Find where the given text appears and provide that cell's center as [x, y] coordinate. 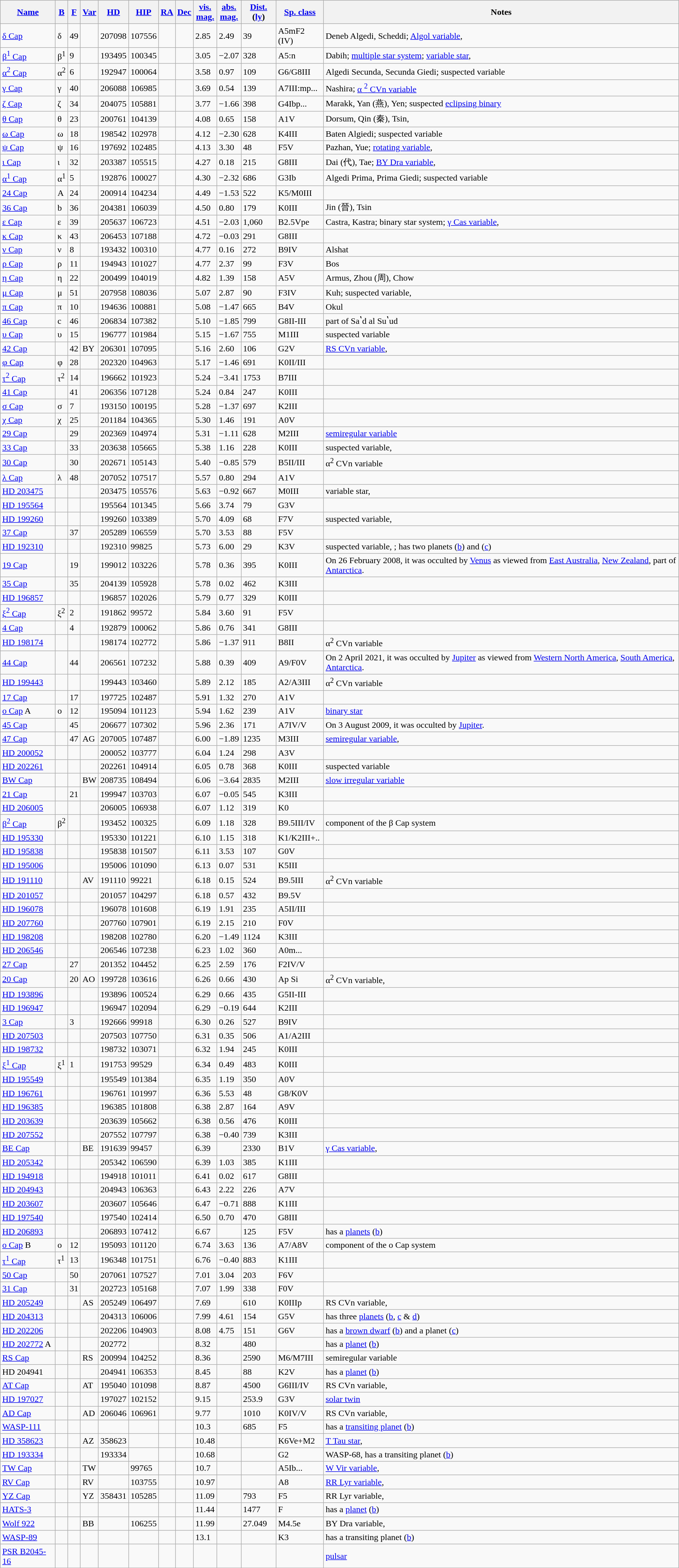
HD 207503 [28, 1036]
σ [62, 406]
2835 [259, 780]
17 Cap [28, 697]
HD 200052 [28, 752]
106006 [144, 1316]
106353 [144, 1371]
0.84 [229, 392]
204139 [113, 584]
RV Cap [28, 1482]
198732 [113, 1049]
79 [259, 505]
0.36 [229, 565]
ω [62, 134]
105143 [144, 463]
10 [74, 306]
34 [74, 104]
K1/K2III+.. [300, 838]
B5II/III [300, 463]
105515 [144, 162]
206088 [113, 88]
variable star, [501, 491]
195549 [113, 1080]
101221 [144, 838]
K4III [300, 134]
50 [74, 1275]
6.30 [205, 1022]
101507 [144, 851]
HD 207552 [28, 1135]
105928 [144, 584]
6.10 [205, 838]
483 [259, 1065]
HD 204943 [28, 1190]
911 [259, 643]
206356 [113, 392]
102094 [144, 1008]
Dai (代), Tae; BY Dra variable, [501, 162]
101751 [144, 1260]
192876 [113, 178]
49 [74, 36]
K5/M0III [300, 193]
WASP-68, has a transiting planet (b) [501, 1454]
HATS-3 [28, 1510]
20 [74, 979]
99457 [144, 1148]
206834 [113, 321]
11.09 [205, 1496]
HD 196857 [28, 598]
M0III [300, 491]
195040 [113, 1386]
47 Cap [28, 739]
7.07 [205, 1289]
37 Cap [28, 533]
4.08 [205, 119]
799 [259, 321]
φ [62, 362]
HD [113, 12]
K0IIIp [300, 1303]
HD 192310 [28, 546]
0.78 [229, 766]
36 Cap [28, 207]
3.63 [229, 1245]
6.13 [205, 865]
430 [259, 979]
197540 [113, 1217]
HD 203607 [28, 1204]
199443 [113, 682]
K3V [300, 546]
HD 196947 [28, 1008]
191753 [113, 1065]
A5mF2 (IV) [300, 36]
191639 [113, 1148]
199260 [113, 519]
350 [259, 1080]
A7/A8V [300, 1245]
100310 [144, 250]
206046 [113, 1413]
100345 [144, 56]
G2 [300, 1454]
B [62, 12]
3.60 [229, 613]
HD 207760 [28, 923]
208735 [113, 780]
Dabih; multiple star system; variable star, [501, 56]
F6V [300, 1275]
106363 [144, 1190]
99529 [144, 1065]
HD 203639 [28, 1121]
203 [259, 1275]
101123 [144, 711]
0.49 [229, 1065]
103460 [144, 682]
HD 205342 [28, 1162]
4.30 [205, 178]
PSR B2045-16 [28, 1556]
100027 [144, 178]
A2/A3III [300, 682]
1.19 [229, 1080]
106985 [144, 88]
101997 [144, 1093]
υ Cap [28, 335]
107095 [144, 348]
1.46 [229, 420]
46 [74, 321]
5.96 [205, 725]
G6III/IV [300, 1386]
107 [259, 851]
755 [259, 335]
component of the β Cap system [501, 823]
δ Cap [28, 36]
107487 [144, 739]
F3V [300, 264]
522 [259, 193]
298 [259, 752]
2590 [259, 1358]
200914 [113, 193]
G5V [300, 1316]
6.67 [205, 1231]
0.15 [229, 880]
A9/F0V [300, 662]
ο Cap A [28, 711]
A9V [300, 1107]
194918 [113, 1176]
195330 [113, 838]
199728 [113, 979]
270 [259, 697]
13.1 [205, 1537]
0.54 [229, 88]
206677 [113, 725]
solar twin [501, 1399]
205637 [113, 222]
107302 [144, 725]
28 [74, 362]
107527 [144, 1275]
Deneb Algedi, Scheddi; Algol variable, [501, 36]
HD 197540 [28, 1217]
5.15 [205, 335]
HD 195549 [28, 1080]
−2.07 [229, 56]
RS Cap [28, 1358]
π Cap [28, 306]
106 [259, 348]
107188 [144, 236]
202723 [113, 1289]
46 Cap [28, 321]
α1 [62, 178]
HD 193334 [28, 1454]
196947 [113, 1008]
7.99 [205, 1316]
ρ Cap [28, 264]
199947 [113, 794]
ε [62, 222]
8.36 [205, 1358]
42 Cap [28, 348]
β2 [62, 823]
−1.53 [229, 193]
Algedi Prima, Prima Giedi; suspected variable [501, 178]
102780 [144, 937]
HD 199443 [28, 682]
HD 202261 [28, 766]
206005 [113, 808]
HD 195330 [28, 838]
196078 [113, 909]
α2 [62, 72]
15 [74, 335]
10.48 [205, 1441]
202261 [113, 766]
398 [259, 104]
195838 [113, 851]
3.58 [205, 72]
103226 [144, 565]
206453 [113, 236]
210 [259, 923]
γ Cap [28, 88]
17 [74, 697]
3 [74, 1022]
106497 [144, 1303]
5.73 [205, 546]
K0II/III [300, 362]
100524 [144, 994]
5.16 [205, 348]
198542 [113, 134]
171 [259, 725]
739 [259, 1135]
4.72 [205, 236]
5.79 [205, 598]
196348 [113, 1260]
η [62, 278]
0.07 [229, 865]
5.38 [205, 447]
−1.11 [229, 434]
99572 [144, 613]
4 Cap [28, 628]
192310 [113, 546]
6.47 [205, 1204]
−1.66 [229, 104]
AZ [90, 1441]
18 [74, 134]
B9.5V [300, 895]
106255 [144, 1523]
207552 [113, 1135]
5.94 [205, 711]
μ Cap [28, 293]
106039 [144, 207]
102772 [144, 643]
ξ2 Cap [28, 613]
103755 [144, 1482]
suspected variable, ; has two planets (b) and (c) [501, 546]
7 [74, 406]
4.27 [205, 162]
0.77 [229, 598]
3.30 [229, 148]
27.049 [259, 1523]
200994 [113, 1358]
101808 [144, 1107]
33 [74, 447]
19 [74, 565]
K3 [300, 1537]
5.30 [205, 420]
202320 [113, 362]
pulsar [501, 1556]
194636 [113, 306]
44 Cap [28, 662]
527 [259, 1022]
HD 195564 [28, 505]
5.40 [205, 463]
HD 193896 [28, 994]
192666 [113, 1022]
4 [74, 628]
YZ Cap [28, 1496]
409 [259, 662]
slow irregular variable [501, 780]
7.69 [205, 1303]
206546 [113, 950]
−0.92 [229, 491]
106559 [144, 533]
On 3 August 2009, it was occulted by Jupiter. [501, 725]
4.09 [229, 519]
0.65 [229, 119]
196777 [113, 335]
247 [259, 392]
107232 [144, 662]
9.77 [205, 1413]
40 [74, 88]
Var [90, 12]
793 [259, 1496]
AO [90, 979]
107556 [144, 36]
−1.47 [229, 306]
Castra, Kastra; binary star system; γ Cas variable, [501, 222]
B4V [300, 306]
AD [90, 1413]
AG [90, 739]
103071 [144, 1049]
206301 [113, 348]
27 [74, 964]
A3V [300, 752]
Algedi Secunda, Secunda Giedi; suspected variable [501, 72]
G0V [300, 851]
F7V [300, 519]
8.87 [205, 1386]
9.15 [205, 1399]
κ [62, 236]
610 [259, 1303]
99 [259, 264]
HD 195838 [28, 851]
432 [259, 895]
Okul [501, 306]
203607 [113, 1204]
−2.32 [229, 178]
−0.71 [229, 1204]
103389 [144, 519]
104297 [144, 895]
205249 [113, 1303]
M6/M7III [300, 1358]
45 [74, 725]
4.50 [205, 207]
4.75 [229, 1330]
b [62, 207]
AT Cap [28, 1386]
107238 [144, 950]
105285 [144, 1496]
101608 [144, 909]
Name [28, 12]
22 [74, 278]
106590 [144, 1162]
A7IV/V [300, 725]
semiregular variable, [501, 739]
γ [62, 88]
697 [259, 406]
5.88 [205, 662]
B7III [300, 377]
5.91 [205, 697]
204381 [113, 207]
−1.89 [229, 739]
8.32 [205, 1344]
5.17 [205, 362]
λ [62, 478]
HD 198732 [28, 1049]
K2V [300, 1371]
1753 [259, 377]
239 [259, 711]
191 [259, 420]
7.01 [205, 1275]
203638 [113, 447]
5.84 [205, 613]
198174 [113, 643]
8.08 [205, 1330]
103703 [144, 794]
G6V [300, 1330]
κ Cap [28, 236]
103777 [144, 752]
ζ Cap [28, 104]
abs.mag. [229, 12]
BE [90, 1148]
207061 [113, 1275]
c [62, 321]
G8II-III [300, 321]
204943 [113, 1190]
203387 [113, 162]
λ Cap [28, 478]
ξ1 [62, 1065]
480 [259, 1344]
228 [259, 447]
0.70 [229, 1217]
α2 Cap [28, 72]
6.74 [205, 1245]
χ Cap [28, 420]
TW [90, 1468]
104019 [144, 278]
36 [74, 207]
HD 204313 [28, 1316]
Ap Si [300, 979]
102978 [144, 134]
104974 [144, 434]
BE Cap [28, 1148]
0.57 [229, 895]
101384 [144, 1080]
105662 [144, 1121]
has a brown dwarf (b) and a planet (c) [501, 1330]
2.37 [229, 264]
1.24 [229, 752]
195564 [113, 505]
1,060 [259, 222]
667 [259, 491]
τ2 [62, 377]
WASP-111 [28, 1427]
196857 [113, 598]
205342 [113, 1162]
HD 202206 [28, 1330]
2.15 [229, 923]
5.31 [205, 434]
100325 [144, 823]
HD 205249 [28, 1303]
Nashira; α 2 CVn variable [501, 88]
193495 [113, 56]
ψ Cap [28, 148]
6.04 [205, 752]
196385 [113, 1107]
100195 [144, 406]
29 Cap [28, 434]
6.32 [205, 1049]
101345 [144, 505]
385 [259, 1162]
644 [259, 1008]
A [62, 193]
3 Cap [28, 1022]
8 [74, 250]
6.76 [205, 1260]
HD 191110 [28, 880]
202206 [113, 1330]
395 [259, 565]
14 [74, 377]
1477 [259, 1510]
A5II/III [300, 909]
β1 Cap [28, 56]
136 [259, 1245]
0.16 [229, 250]
θ [62, 119]
107382 [144, 321]
193334 [113, 1454]
107128 [144, 392]
226 [259, 1190]
RA [167, 12]
AV [90, 880]
10.7 [205, 1468]
476 [259, 1121]
HD 198208 [28, 937]
21 [74, 794]
207052 [113, 478]
105881 [144, 104]
φ Cap [28, 362]
194943 [113, 264]
207958 [113, 293]
20 Cap [28, 979]
101090 [144, 865]
A7V [300, 1190]
33 Cap [28, 447]
341 [259, 628]
2.59 [229, 964]
1235 [259, 739]
μ [62, 293]
30 Cap [28, 463]
On 26 February 2008, it was occulted by Venus as viewed from East Australia, New Zealand, part of Antarctica. [501, 565]
104914 [144, 766]
6 [74, 72]
206893 [113, 1231]
6.25 [205, 964]
G4Ibp... [300, 104]
101984 [144, 335]
41 [74, 392]
HD 206893 [28, 1231]
245 [259, 1049]
102414 [144, 1217]
4.13 [205, 148]
197027 [113, 1399]
99765 [144, 1468]
1.32 [229, 697]
1.94 [229, 1049]
ν Cap [28, 250]
10.68 [205, 1454]
13 [74, 1260]
vis.mag. [205, 12]
31 Cap [28, 1289]
151 [259, 1330]
191862 [113, 613]
BW Cap [28, 780]
100881 [144, 306]
1.18 [229, 823]
5.28 [205, 406]
104963 [144, 362]
23 [74, 119]
Notes [501, 12]
105646 [144, 1204]
193452 [113, 823]
90 [259, 293]
195094 [113, 711]
202772 [113, 1344]
3.69 [205, 88]
A8 [300, 1482]
107901 [144, 923]
F2IV/V [300, 964]
108036 [144, 293]
part of Saʽd al Suʽud [501, 321]
10.97 [205, 1482]
31 [74, 1289]
195006 [113, 865]
G6/G8III [300, 72]
Marakk, Yan (燕), Yen; suspected eclipsing binary [501, 104]
K5III [300, 865]
204075 [113, 104]
HD 196761 [28, 1093]
686 [259, 178]
196761 [113, 1093]
207005 [113, 739]
π [62, 306]
τ2 Cap [28, 377]
125 [259, 1231]
42 [74, 348]
6.09 [205, 823]
197725 [113, 697]
Baten Algiedi; suspected variable [501, 134]
107750 [144, 1036]
HD 196078 [28, 909]
358431 [113, 1496]
δ [62, 36]
1.03 [229, 1162]
531 [259, 865]
435 [259, 994]
101027 [144, 264]
294 [259, 478]
102487 [144, 697]
ξ2 [62, 613]
99221 [144, 880]
358623 [113, 1441]
193432 [113, 250]
−1.49 [229, 937]
Wolf 922 [28, 1523]
A5V [300, 278]
−3.41 [229, 377]
9 [74, 56]
104903 [144, 1330]
4500 [259, 1386]
0.76 [229, 628]
203639 [113, 1121]
Kuh; suspected variable, [501, 293]
202369 [113, 434]
ε Cap [28, 222]
A0m... [300, 950]
HD 358623 [28, 1441]
3.77 [205, 104]
204941 [113, 1371]
−1.67 [229, 335]
AD Cap [28, 1413]
binary star [501, 711]
19 Cap [28, 565]
K0IV/V [300, 1413]
−0.05 [229, 794]
215 [259, 162]
462 [259, 584]
5 [74, 178]
2330 [259, 1148]
A5:n [300, 56]
WASP-89 [28, 1537]
Jin (晉), Tsin [501, 207]
τ1 Cap [28, 1260]
1.12 [229, 808]
0.18 [229, 162]
24 [74, 193]
α1 Cap [28, 178]
470 [259, 1217]
4.82 [205, 278]
ζ [62, 104]
5.89 [205, 682]
σ Cap [28, 406]
104139 [144, 119]
203475 [113, 491]
207760 [113, 923]
368 [259, 766]
5.63 [205, 491]
68 [259, 519]
198208 [113, 937]
τ1 [62, 1260]
253.9 [259, 1399]
47 [74, 739]
106961 [144, 1413]
199012 [113, 565]
197692 [113, 148]
ω Cap [28, 134]
1.62 [229, 711]
HD 204941 [28, 1371]
338 [259, 1289]
RS [90, 1358]
106938 [144, 808]
υ [62, 335]
99918 [144, 1022]
617 [259, 1176]
24 Cap [28, 193]
192879 [113, 628]
107517 [144, 478]
−0.19 [229, 1008]
−2.03 [229, 222]
201184 [113, 420]
50 Cap [28, 1275]
Sp. class [300, 12]
6.36 [205, 1093]
G2V [300, 348]
11 [74, 264]
44 [74, 662]
G8/K0V [300, 1093]
AT [90, 1386]
1.39 [229, 278]
HD 195006 [28, 865]
32 [74, 162]
T Tau star, [501, 1441]
F3IV [300, 293]
1.15 [229, 838]
4.49 [205, 193]
272 [259, 250]
205289 [113, 533]
TW Cap [28, 1468]
2 [74, 613]
104365 [144, 420]
6.05 [205, 766]
100062 [144, 628]
0.97 [229, 72]
51 [74, 293]
37 [74, 533]
YZ [90, 1496]
104234 [144, 193]
Alshat [501, 250]
3.05 [205, 56]
30 [74, 463]
105168 [144, 1289]
ο Cap B [28, 1245]
component of the ο Cap system [501, 1245]
0.56 [229, 1121]
154 [259, 1316]
5.08 [205, 306]
11.44 [205, 1510]
41 Cap [28, 392]
Pazhan, Yue; rotating variable, [501, 148]
200052 [113, 752]
M4.5e [300, 1523]
206561 [113, 662]
B1V [300, 1148]
6.11 [205, 851]
105576 [144, 491]
−2.30 [229, 134]
1.16 [229, 447]
103616 [144, 979]
319 [259, 808]
−3.64 [229, 780]
−1.46 [229, 362]
665 [259, 306]
HD 203475 [28, 491]
HD 196385 [28, 1107]
108494 [144, 780]
χ [62, 420]
6.31 [205, 1036]
91 [259, 613]
1124 [259, 937]
−1.85 [229, 321]
B2.5Vpe [300, 222]
579 [259, 463]
106723 [144, 222]
193896 [113, 994]
β2 Cap [28, 823]
204313 [113, 1316]
5.07 [205, 293]
M1III [300, 335]
HD 198174 [28, 643]
γ Cas variable, [501, 1148]
4.12 [205, 134]
318 [259, 838]
HIP [144, 12]
2.12 [229, 682]
202671 [113, 463]
192947 [113, 72]
1010 [259, 1413]
BB [90, 1523]
185 [259, 682]
6.34 [205, 1065]
Armus, Zhou (周), Chow [501, 278]
506 [259, 1036]
G3Ib [300, 178]
179 [259, 207]
0.39 [229, 662]
5.57 [205, 478]
99825 [144, 546]
104452 [144, 964]
HD 201057 [28, 895]
685 [259, 1427]
200761 [113, 119]
139 [259, 88]
11.99 [205, 1523]
2.60 [229, 348]
101923 [144, 377]
5.10 [205, 321]
195093 [113, 1245]
200499 [113, 278]
25 [74, 420]
K6Ve+M2 [300, 1441]
On 2 April 2021, it was occulted by Jupiter as viewed from Western North America, South America, Antarctica. [501, 662]
Dorsum, Qin (秦), Tsin, [501, 119]
104252 [144, 1358]
W Vir variable, [501, 1468]
α2 CVn variable, [501, 979]
524 [259, 880]
101098 [144, 1386]
102152 [144, 1399]
AS [90, 1303]
207098 [113, 36]
HD 194918 [28, 1176]
HD 202772 A [28, 1344]
−0.03 [229, 236]
102026 [144, 598]
191110 [113, 880]
A1/A2III [300, 1036]
0.26 [229, 1022]
6.26 [205, 979]
43 [74, 236]
107412 [144, 1231]
196662 [113, 377]
6.35 [205, 1080]
2.49 [229, 36]
21 Cap [28, 794]
Bos [501, 264]
−0.85 [229, 463]
207503 [113, 1036]
201057 [113, 895]
109 [259, 72]
Dist. (ly) [259, 12]
HD 199260 [28, 519]
164 [259, 1107]
5.53 [229, 1093]
4.51 [205, 222]
ν [62, 250]
27 Cap [28, 964]
A7III:mp... [300, 88]
ρ [62, 264]
K0 [300, 808]
Dec [184, 12]
HD 206005 [28, 808]
35 Cap [28, 584]
360 [259, 950]
ψ [62, 148]
4.61 [229, 1316]
A5Ib... [300, 1468]
6.20 [205, 937]
691 [259, 362]
0.35 [229, 1036]
RV [90, 1482]
BY [90, 348]
G5II-III [300, 994]
θ Cap [28, 119]
has three planets (b, c & d) [501, 1316]
B8II [300, 643]
5.66 [205, 505]
2.85 [205, 36]
2.36 [229, 725]
10.3 [205, 1427]
3.04 [229, 1275]
6.23 [205, 950]
107797 [144, 1135]
1.99 [229, 1289]
BY Dra variable, [501, 1523]
35 [74, 584]
176 [259, 964]
M3III [300, 739]
201352 [113, 964]
6.43 [205, 1190]
105665 [144, 447]
235 [259, 909]
1 [74, 1065]
HD 206546 [28, 950]
2.22 [229, 1190]
6.06 [205, 780]
545 [259, 794]
6.41 [205, 1176]
101120 [144, 1245]
102485 [144, 148]
ι Cap [28, 162]
100064 [144, 72]
η Cap [28, 278]
has a planets (b) [501, 1231]
16 [74, 148]
329 [259, 598]
B9.5III/IV [300, 823]
ξ1 Cap [28, 1065]
883 [259, 1260]
888 [259, 1204]
193150 [113, 406]
45 Cap [28, 725]
HD 197027 [28, 1399]
101011 [144, 1176]
8.45 [205, 1371]
3.74 [229, 505]
1.91 [229, 909]
BW [90, 780]
B9.5III [300, 880]
ι [62, 162]
291 [259, 236]
1.02 [229, 950]
6.50 [205, 1217]
β1 [62, 56]
